Pinpoint the cell where the given text exists, returning its (X, Y) midpoint coordinate. 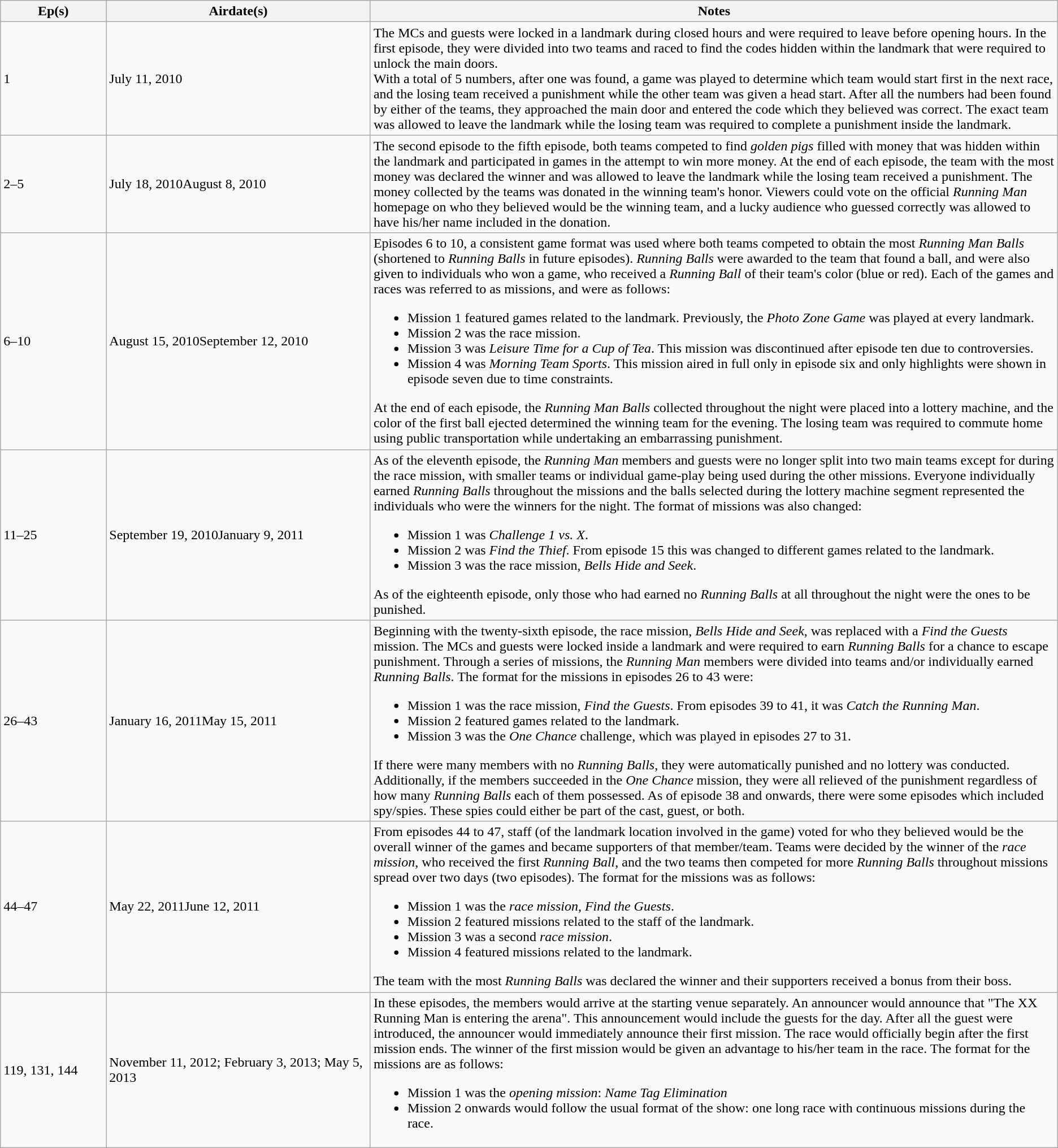
44–47 (53, 907)
September 19, 2010January 9, 2011 (239, 535)
May 22, 2011June 12, 2011 (239, 907)
July 18, 2010August 8, 2010 (239, 184)
119, 131, 144 (53, 1069)
Ep(s) (53, 11)
Airdate(s) (239, 11)
11–25 (53, 535)
November 11, 2012; February 3, 2013; May 5, 2013 (239, 1069)
2–5 (53, 184)
26–43 (53, 721)
January 16, 2011May 15, 2011 (239, 721)
Notes (714, 11)
August 15, 2010September 12, 2010 (239, 341)
1 (53, 79)
6–10 (53, 341)
July 11, 2010 (239, 79)
